Locate the cell with the specified text and output its (X, Y) center coordinate. 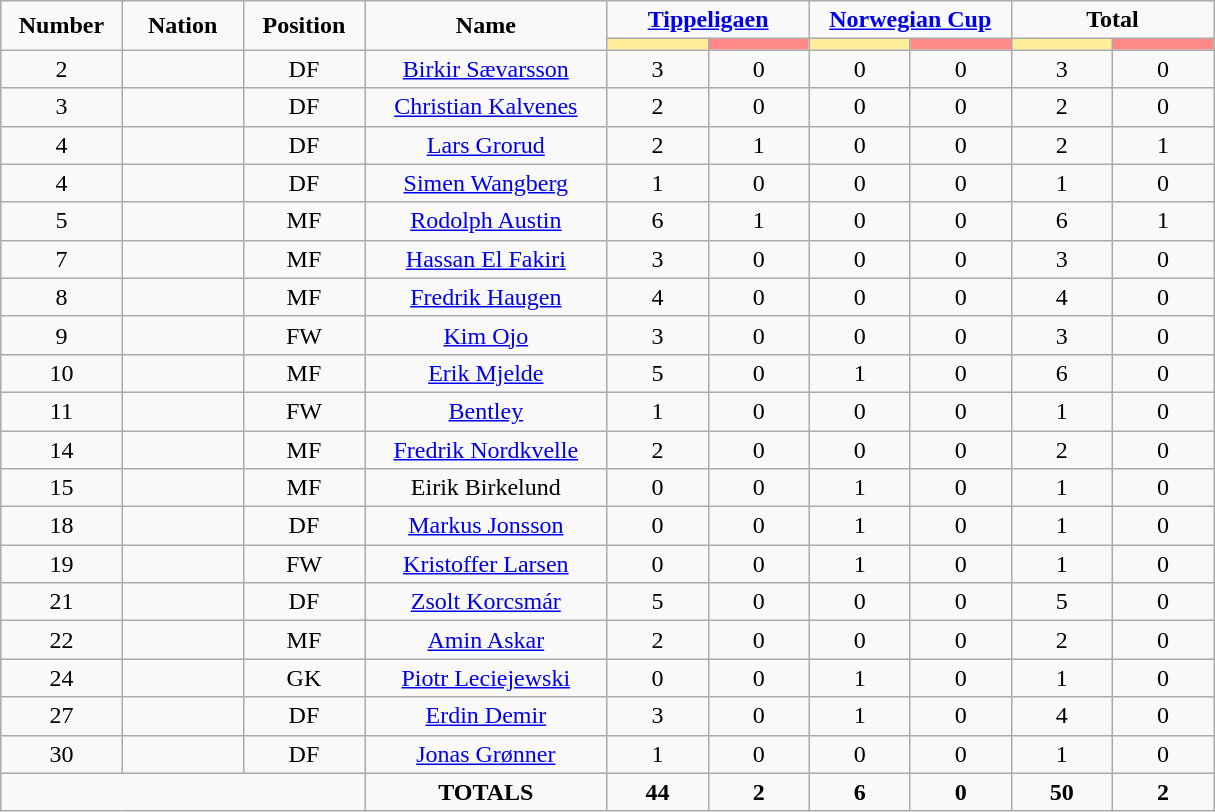
Rodolph Austin (486, 221)
27 (62, 716)
Hassan El Fakiri (486, 259)
Kristoffer Larsen (486, 564)
Nation (182, 26)
9 (62, 335)
Total (1112, 20)
Zsolt Korcsmár (486, 602)
24 (62, 678)
19 (62, 564)
Bentley (486, 411)
7 (62, 259)
Markus Jonsson (486, 526)
Eirik Birkelund (486, 488)
14 (62, 449)
10 (62, 373)
Fredrik Nordkvelle (486, 449)
Piotr Leciejewski (486, 678)
Birkir Sævarsson (486, 69)
Position (304, 26)
Christian Kalvenes (486, 107)
21 (62, 602)
Lars Grorud (486, 145)
Erik Mjelde (486, 373)
Jonas Grønner (486, 754)
Number (62, 26)
GK (304, 678)
TOTALS (486, 792)
Simen Wangberg (486, 183)
11 (62, 411)
50 (1062, 792)
Erdin Demir (486, 716)
22 (62, 640)
30 (62, 754)
15 (62, 488)
Norwegian Cup (910, 20)
Amin Askar (486, 640)
8 (62, 297)
Name (486, 26)
Kim Ojo (486, 335)
Fredrik Haugen (486, 297)
Tippeligaen (708, 20)
18 (62, 526)
44 (658, 792)
